Find where the given text appears and provide that cell's center as [X, Y] coordinate. 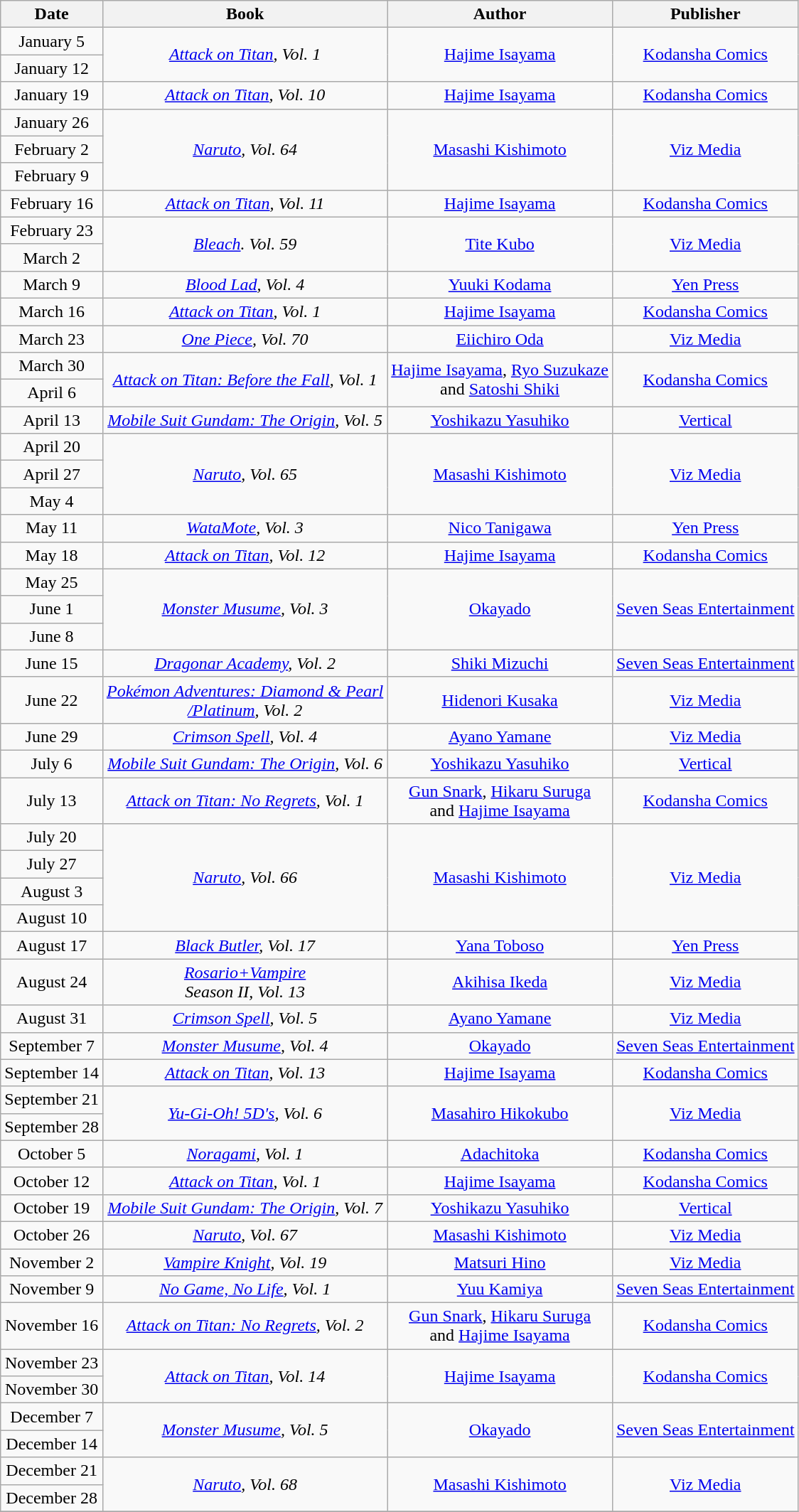
February 9 [52, 176]
March 16 [52, 311]
Yuuki Kodama [500, 284]
March 9 [52, 284]
Mobile Suit Gundam: The Origin, Vol. 5 [245, 420]
June 29 [52, 736]
Noragami, Vol. 1 [245, 1154]
Monster Musume, Vol. 3 [245, 609]
Naruto, Vol. 64 [245, 149]
May 25 [52, 582]
March 2 [52, 257]
Black Butler, Vol. 17 [245, 945]
June 22 [52, 699]
April 27 [52, 474]
July 20 [52, 837]
Crimson Spell, Vol. 5 [245, 1019]
August 17 [52, 945]
Vampire Knight, Vol. 19 [245, 1262]
Rosario+VampireSeason II, Vol. 13 [245, 982]
Attack on Titan, Vol. 12 [245, 555]
October 19 [52, 1208]
Attack on Titan, Vol. 10 [245, 95]
January 26 [52, 122]
Mobile Suit Gundam: The Origin, Vol. 6 [245, 763]
May 18 [52, 555]
Nico Tanigawa [500, 528]
Pokémon Adventures: Diamond & Pearl/Platinum, Vol. 2 [245, 699]
October 5 [52, 1154]
November 9 [52, 1290]
Attack on Titan, Vol. 14 [245, 1376]
November 23 [52, 1363]
Yana Toboso [500, 945]
July 6 [52, 763]
August 31 [52, 1019]
October 26 [52, 1235]
Masahiro Hikokubo [500, 1113]
Naruto, Vol. 67 [245, 1235]
August 24 [52, 982]
Blood Lad, Vol. 4 [245, 284]
No Game, No Life, Vol. 1 [245, 1290]
Shiki Mizuchi [500, 663]
Attack on Titan: No Regrets, Vol. 1 [245, 800]
September 21 [52, 1100]
May 11 [52, 528]
January 19 [52, 95]
Naruto, Vol. 65 [245, 474]
Book [245, 14]
November 16 [52, 1326]
Attack on Titan, Vol. 11 [245, 203]
April 20 [52, 447]
March 30 [52, 366]
October 12 [52, 1181]
March 23 [52, 339]
November 2 [52, 1262]
February 2 [52, 149]
Publisher [705, 14]
Yuu Kamiya [500, 1290]
May 4 [52, 501]
June 15 [52, 663]
February 16 [52, 203]
September 28 [52, 1127]
Akihisa Ikeda [500, 982]
Bleach. Vol. 59 [245, 244]
June 8 [52, 636]
Author [500, 14]
Attack on Titan, Vol. 13 [245, 1073]
August 10 [52, 918]
One Piece, Vol. 70 [245, 339]
Attack on Titan: Before the Fall, Vol. 1 [245, 380]
July 13 [52, 800]
Hidenori Kusaka [500, 699]
January 12 [52, 68]
Monster Musume, Vol. 5 [245, 1430]
February 23 [52, 230]
January 5 [52, 41]
Naruto, Vol. 68 [245, 1484]
Tite Kubo [500, 244]
Attack on Titan: No Regrets, Vol. 2 [245, 1326]
Eiichiro Oda [500, 339]
November 30 [52, 1390]
December 21 [52, 1471]
June 1 [52, 609]
December 14 [52, 1444]
Dragonar Academy, Vol. 2 [245, 663]
September 7 [52, 1046]
December 7 [52, 1417]
WataMote, Vol. 3 [245, 528]
December 28 [52, 1498]
Matsuri Hino [500, 1262]
July 27 [52, 864]
April 6 [52, 393]
Crimson Spell, Vol. 4 [245, 736]
April 13 [52, 420]
Mobile Suit Gundam: The Origin, Vol. 7 [245, 1208]
Monster Musume, Vol. 4 [245, 1046]
August 3 [52, 891]
Date [52, 14]
Hajime Isayama, Ryo Suzukaze and Satoshi Shiki [500, 380]
Yu-Gi-Oh! 5D's, Vol. 6 [245, 1113]
September 14 [52, 1073]
Adachitoka [500, 1154]
Naruto, Vol. 66 [245, 878]
